Determine the (x, y) coordinate at the center of the cell enclosing the given text.  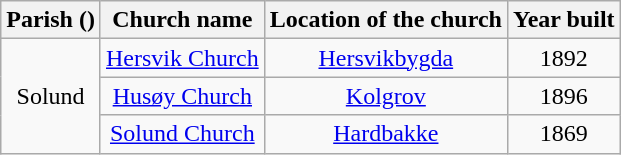
Kolgrov (386, 96)
Parish () (51, 20)
Hersvik Church (182, 58)
Location of the church (386, 20)
Church name (182, 20)
Solund (51, 96)
Solund Church (182, 134)
Husøy Church (182, 96)
Hardbakke (386, 134)
Year built (564, 20)
1892 (564, 58)
Hersvikbygda (386, 58)
1869 (564, 134)
1896 (564, 96)
